Scan for the cell matching the given text and deliver its [X, Y] coordinate at center. 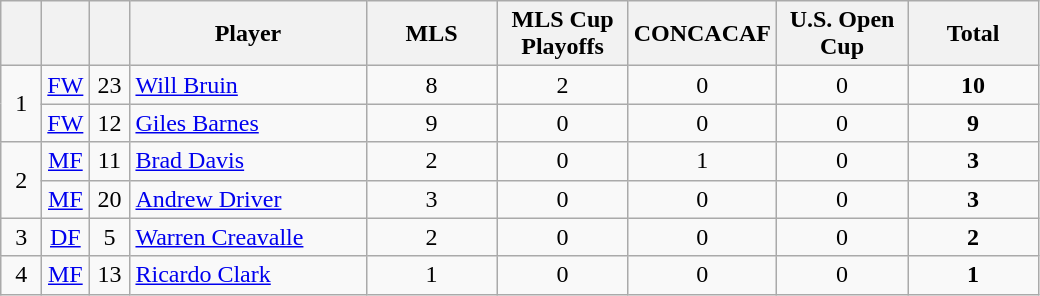
Giles Barnes [248, 123]
23 [110, 85]
5 [110, 237]
Ricardo Clark [248, 275]
Brad Davis [248, 161]
12 [110, 123]
MLS Cup Playoffs [562, 34]
CONCACAF [702, 34]
DF [66, 237]
10 [974, 85]
Warren Creavalle [248, 237]
Player [248, 34]
11 [110, 161]
Will Bruin [248, 85]
U.S. Open Cup [842, 34]
MLS [432, 34]
13 [110, 275]
8 [432, 85]
Total [974, 34]
4 [22, 275]
20 [110, 199]
Andrew Driver [248, 199]
